Output the (X, Y) coordinate of the center of the cell containing the given text.  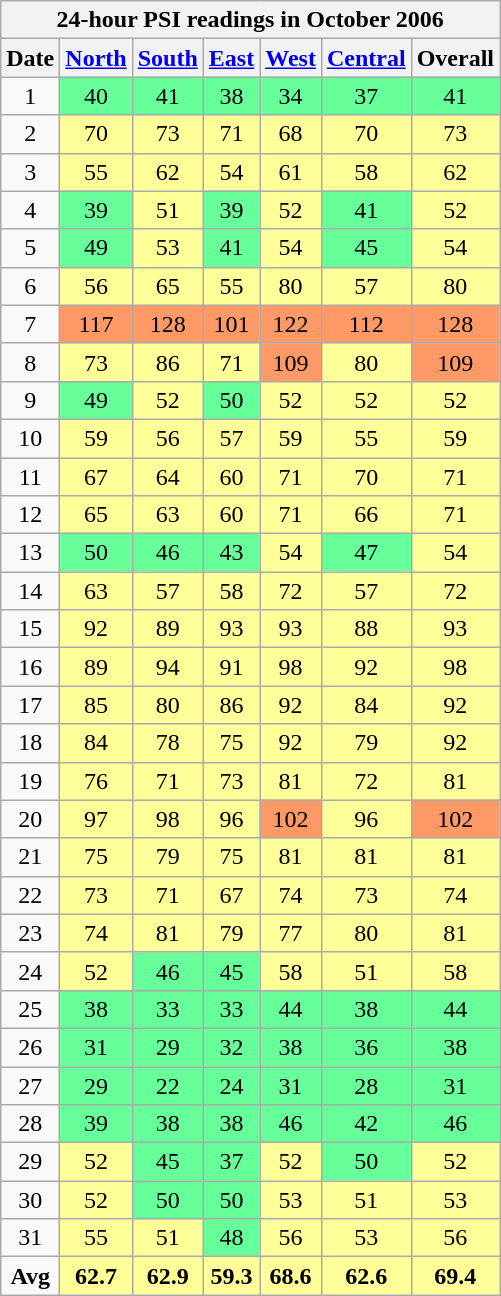
11 (30, 477)
78 (168, 743)
27 (30, 1085)
59.3 (231, 1276)
13 (30, 553)
14 (30, 591)
112 (366, 324)
9 (30, 400)
43 (231, 553)
8 (30, 362)
Date (30, 58)
East (231, 58)
Central (366, 58)
94 (168, 667)
20 (30, 819)
19 (30, 781)
24-hour PSI readings in October 2006 (250, 20)
68.6 (291, 1276)
42 (366, 1124)
40 (96, 96)
66 (366, 515)
91 (231, 667)
48 (231, 1238)
4 (30, 210)
101 (231, 324)
122 (291, 324)
Avg (30, 1276)
17 (30, 705)
68 (291, 134)
23 (30, 933)
62.7 (96, 1276)
South (168, 58)
88 (366, 629)
62.6 (366, 1276)
117 (96, 324)
61 (291, 172)
West (291, 58)
Overall (455, 58)
North (96, 58)
76 (96, 781)
32 (231, 1047)
15 (30, 629)
2 (30, 134)
85 (96, 705)
97 (96, 819)
1 (30, 96)
62.9 (168, 1276)
6 (30, 286)
34 (291, 96)
47 (366, 553)
26 (30, 1047)
12 (30, 515)
10 (30, 438)
25 (30, 1009)
3 (30, 172)
7 (30, 324)
5 (30, 248)
77 (291, 933)
21 (30, 857)
69.4 (455, 1276)
64 (168, 477)
18 (30, 743)
36 (366, 1047)
16 (30, 667)
30 (30, 1200)
